Provide the [x, y] coordinate of the cell's center where the given text is located.  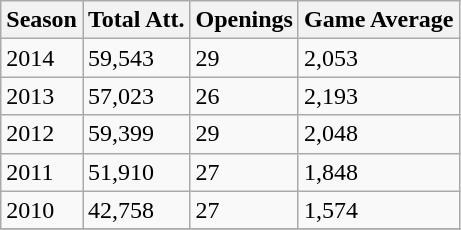
2010 [42, 210]
2,193 [378, 96]
42,758 [136, 210]
Openings [244, 20]
26 [244, 96]
57,023 [136, 96]
2012 [42, 134]
Game Average [378, 20]
Total Att. [136, 20]
2011 [42, 172]
59,399 [136, 134]
2014 [42, 58]
51,910 [136, 172]
2,053 [378, 58]
1,574 [378, 210]
1,848 [378, 172]
2,048 [378, 134]
59,543 [136, 58]
Season [42, 20]
2013 [42, 96]
